Scan for the cell matching the given text and deliver its [x, y] coordinate at center. 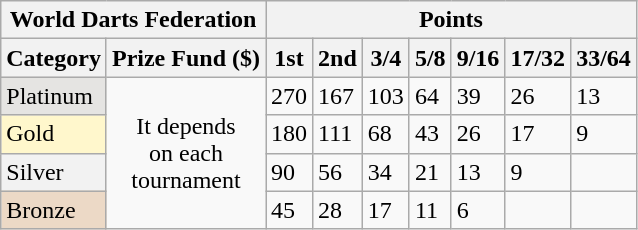
17/32 [538, 58]
43 [430, 134]
11 [430, 210]
111 [338, 134]
270 [290, 96]
39 [478, 96]
Points [452, 20]
World Darts Federation [134, 20]
90 [290, 172]
3/4 [386, 58]
21 [430, 172]
33/64 [604, 58]
28 [338, 210]
56 [338, 172]
103 [386, 96]
Gold [54, 134]
167 [338, 96]
6 [478, 210]
Platinum [54, 96]
2nd [338, 58]
Bronze [54, 210]
9/16 [478, 58]
Category [54, 58]
5/8 [430, 58]
64 [430, 96]
68 [386, 134]
It dependson eachtournament [186, 153]
45 [290, 210]
34 [386, 172]
180 [290, 134]
Silver [54, 172]
1st [290, 58]
Prize Fund ($) [186, 58]
